Find where the given text appears and provide that cell's center as [X, Y] coordinate. 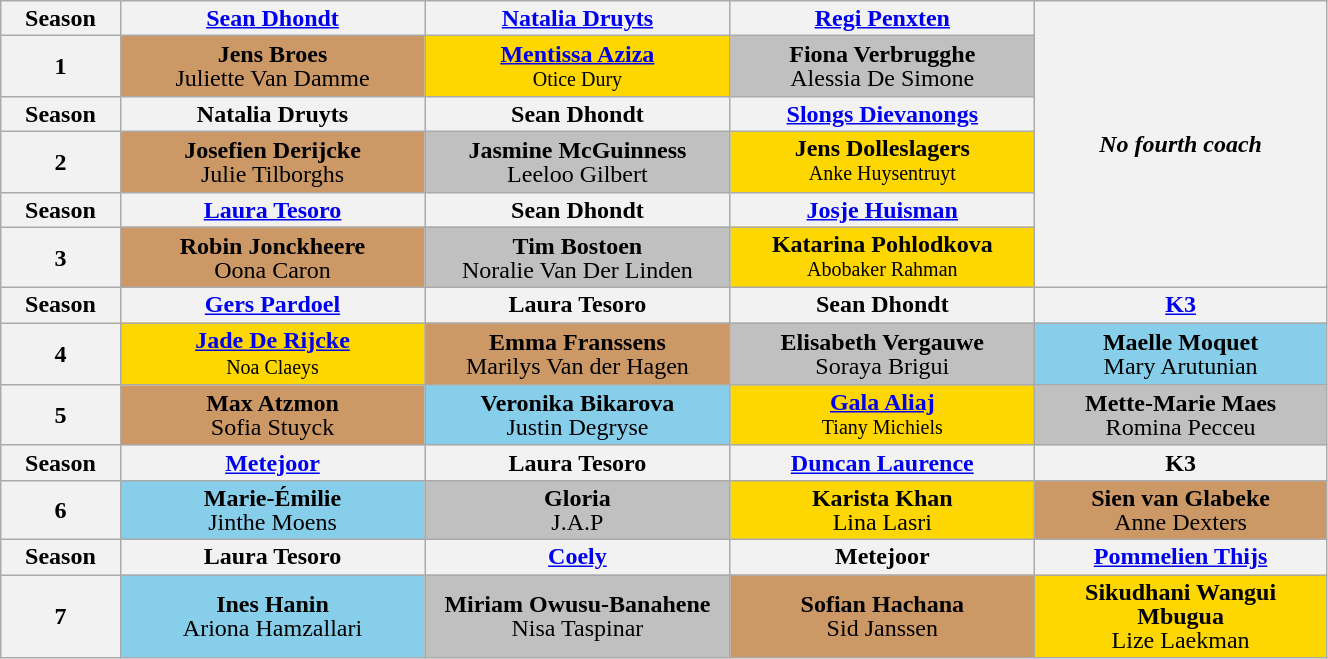
Miriam Owusu-BanaheneNisa Taspinar [578, 616]
No fourth coach [1181, 144]
Gers Pardoel [272, 306]
7 [60, 616]
4 [60, 354]
Robin JonckheereOona Caron [272, 258]
3 [60, 258]
Fiona VerbruggheAlessia De Simone [882, 66]
Elisabeth VergauweSoraya Brigui [882, 354]
Maelle MoquetMary Arutunian [1181, 354]
Gala AliajTiany Michiels [882, 416]
Josefien DerijckeJulie Tilborghs [272, 162]
2 [60, 162]
6 [60, 510]
Sofian HachanaSid Janssen [882, 616]
Mentissa Aziza Otice Dury [578, 66]
1 [60, 66]
Ines HaninAriona Hamzallari [272, 616]
Duncan Laurence [882, 462]
GloriaJ.A.P [578, 510]
Tim BostoenNoralie Van Der Linden [578, 258]
Max AtzmonSofia Stuyck [272, 416]
Jens BroesJuliette Van Damme [272, 66]
Veronika BikarovaJustin Degryse [578, 416]
Jens Dolleslagers Anke Huysentruyt [882, 162]
Mette-Marie MaesRomina Pecceu [1181, 416]
Katarina Pohlodkova Abobaker Rahman [882, 258]
Coely [578, 556]
Slongs Dievanongs [882, 114]
Jade De RijckeNoa Claeys [272, 354]
Sikudhani Wangui MbuguaLize Laekman [1181, 616]
5 [60, 416]
Pommelien Thijs [1181, 556]
Regi Penxten [882, 18]
Jasmine McGuinnessLeeloo Gilbert [578, 162]
Marie-ÉmilieJinthe Moens [272, 510]
Josje Huisman [882, 210]
Karista KhanLina Lasri [882, 510]
Sien van GlabekeAnne Dexters [1181, 510]
Emma FranssensMarilys Van der Hagen [578, 354]
